Scan for the cell matching the given text and deliver its [x, y] coordinate at center. 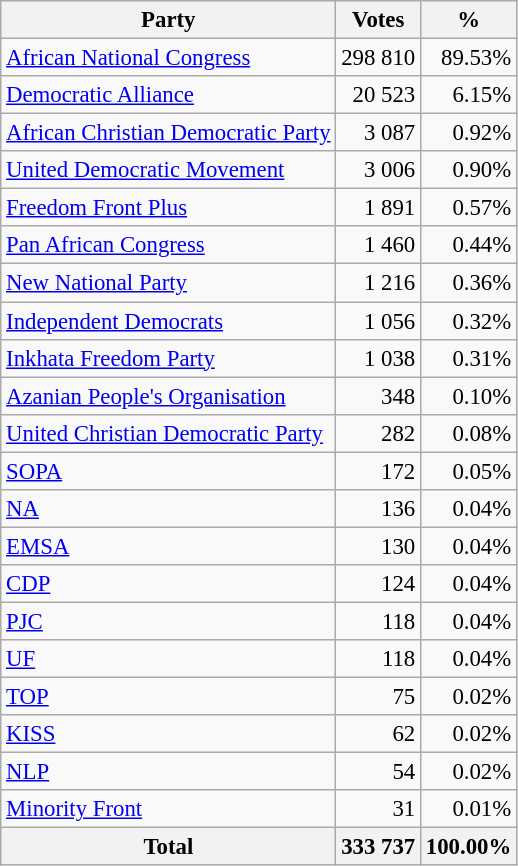
3 087 [378, 133]
Pan African Congress [168, 245]
54 [378, 772]
New National Party [168, 283]
0.92% [469, 133]
African Christian Democratic Party [168, 133]
PJC [168, 621]
Inkhata Freedom Party [168, 358]
89.53% [469, 58]
0.90% [469, 170]
1 216 [378, 283]
0.57% [469, 208]
172 [378, 471]
Minority Front [168, 809]
1 038 [378, 358]
1 460 [378, 245]
0.44% [469, 245]
SOPA [168, 471]
282 [378, 433]
UF [168, 659]
20 523 [378, 95]
TOP [168, 697]
United Christian Democratic Party [168, 433]
Freedom Front Plus [168, 208]
136 [378, 509]
3 006 [378, 170]
31 [378, 809]
0.36% [469, 283]
1 056 [378, 321]
NA [168, 509]
United Democratic Movement [168, 170]
CDP [168, 584]
0.31% [469, 358]
Independent Democrats [168, 321]
0.08% [469, 433]
Votes [378, 20]
62 [378, 734]
NLP [168, 772]
EMSA [168, 546]
Total [168, 847]
333 737 [378, 847]
% [469, 20]
124 [378, 584]
100.00% [469, 847]
348 [378, 396]
6.15% [469, 95]
Democratic Alliance [168, 95]
0.05% [469, 471]
Azanian People's Organisation [168, 396]
298 810 [378, 58]
0.10% [469, 396]
1 891 [378, 208]
Party [168, 20]
0.01% [469, 809]
75 [378, 697]
African National Congress [168, 58]
130 [378, 546]
KISS [168, 734]
0.32% [469, 321]
